Identify which cell holds the provided text, then report its [X, Y] central coordinate. 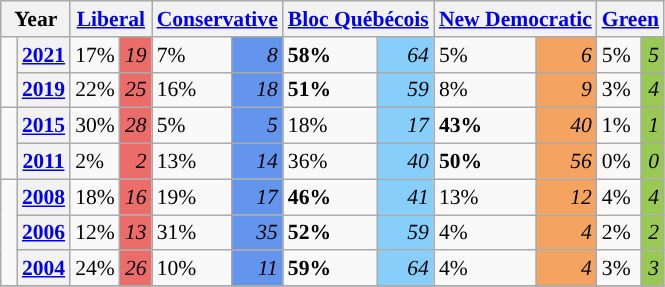
Liberal [110, 19]
59% [330, 269]
2011 [44, 162]
9 [566, 90]
19 [136, 55]
51% [330, 90]
Conservative [218, 19]
12% [95, 233]
58% [330, 55]
2006 [44, 233]
2021 [44, 55]
46% [330, 197]
Green [630, 19]
26 [136, 269]
2004 [44, 269]
41 [405, 197]
2015 [44, 126]
Year [36, 19]
43% [485, 126]
52% [330, 233]
36% [330, 162]
New Democratic [516, 19]
1% [619, 126]
30% [95, 126]
50% [485, 162]
19% [192, 197]
8% [485, 90]
Bloc Québécois [358, 19]
35 [258, 233]
28 [136, 126]
13 [136, 233]
16% [192, 90]
12 [566, 197]
10% [192, 269]
56 [566, 162]
6 [566, 55]
17% [95, 55]
18 [258, 90]
25 [136, 90]
11 [258, 269]
0 [653, 162]
8 [258, 55]
24% [95, 269]
0% [619, 162]
1 [653, 126]
31% [192, 233]
16 [136, 197]
7% [192, 55]
14 [258, 162]
3 [653, 269]
2019 [44, 90]
22% [95, 90]
2008 [44, 197]
